Find where the given text appears and provide that cell's center as [X, Y] coordinate. 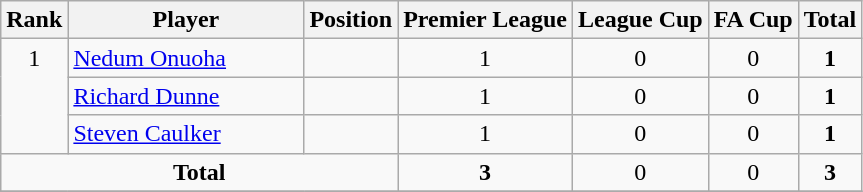
Premier League [486, 20]
Nedum Onuoha [186, 58]
Player [186, 20]
FA Cup [753, 20]
Rank [34, 20]
Position [351, 20]
League Cup [640, 20]
Richard Dunne [186, 96]
Steven Caulker [186, 134]
